Return (X, Y) of the center of cell containing provided text 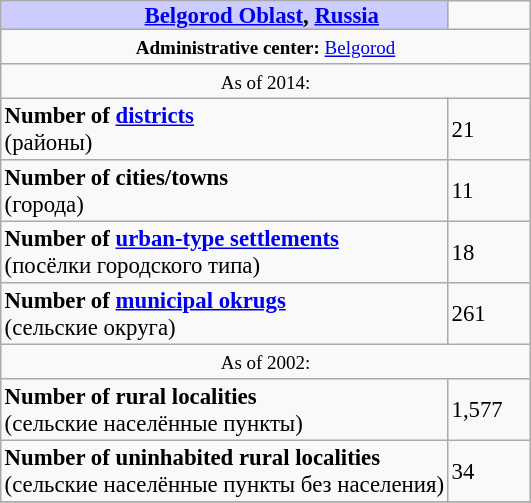
Number of districts(районы) (224, 129)
Number of urban-type settlements(посёлки городского типа) (224, 252)
As of 2002: (266, 361)
Number of rural localities(сельские населённые пункты) (224, 410)
11 (489, 191)
1,577 (489, 410)
Number of municipal okrugs(сельские округа) (224, 314)
Belgorod Oblast, Russia (224, 15)
18 (489, 252)
Number of uninhabited rural localities(сельские населённые пункты без населения) (224, 471)
Administrative center: Belgorod (266, 46)
As of 2014: (266, 81)
34 (489, 471)
21 (489, 129)
Number of cities/towns(города) (224, 191)
261 (489, 314)
